Return [x, y] of the center of cell containing provided text 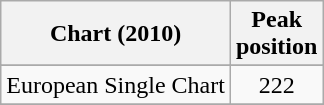
European Single Chart [116, 85]
222 [276, 85]
Chart (2010) [116, 34]
Peakposition [276, 34]
